Find where the given text appears and provide that cell's center as (x, y) coordinate. 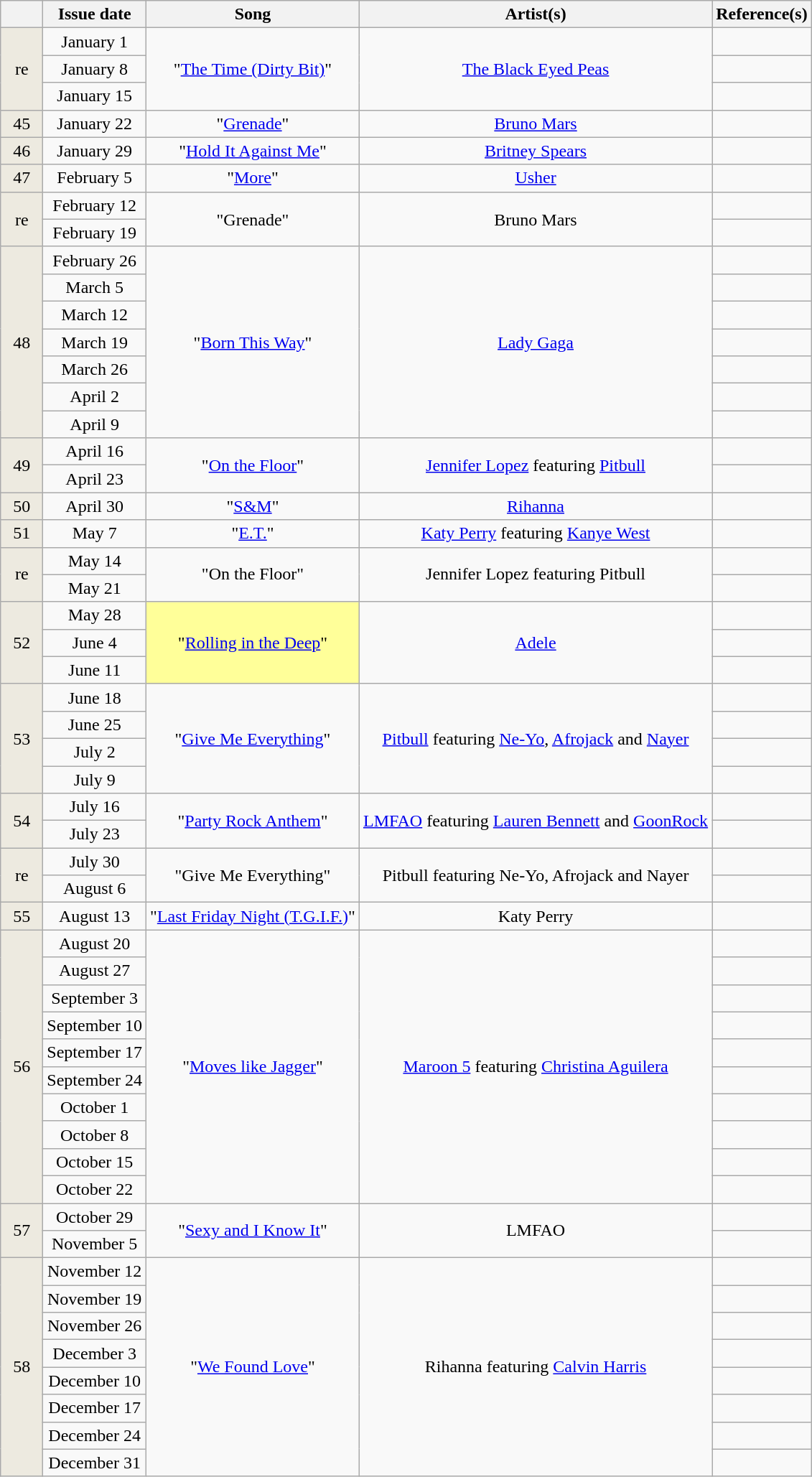
55 (22, 916)
July 30 (95, 862)
October 15 (95, 1162)
October 8 (95, 1134)
July 2 (95, 752)
54 (22, 821)
48 (22, 342)
September 10 (95, 1025)
April 2 (95, 397)
April 16 (95, 452)
September 17 (95, 1053)
April 23 (95, 479)
58 (22, 1367)
January 22 (95, 124)
The Black Eyed Peas (536, 69)
December 31 (95, 1463)
June 25 (95, 724)
46 (22, 151)
January 1 (95, 42)
"Moves like Jagger" (253, 1067)
"E.T." (253, 534)
December 3 (95, 1353)
July 16 (95, 807)
Usher (536, 178)
"Party Rock Anthem" (253, 821)
Lady Gaga (536, 342)
45 (22, 124)
March 19 (95, 343)
February 19 (95, 233)
Song (253, 14)
May 14 (95, 561)
LMFAO featuring Lauren Bennett and GoonRock (536, 821)
Maroon 5 featuring Christina Aguilera (536, 1067)
Britney Spears (536, 151)
April 9 (95, 424)
August 20 (95, 943)
August 27 (95, 971)
March 5 (95, 287)
March 12 (95, 314)
Reference(s) (762, 14)
June 4 (95, 643)
51 (22, 534)
Katy Perry featuring Kanye West (536, 534)
January 15 (95, 96)
"S&M" (253, 506)
June 18 (95, 697)
47 (22, 178)
49 (22, 465)
March 26 (95, 370)
May 7 (95, 534)
October 29 (95, 1217)
"Last Friday Night (T.G.I.F.)" (253, 916)
October 1 (95, 1107)
"Sexy and I Know It" (253, 1231)
"Born This Way" (253, 342)
September 3 (95, 998)
57 (22, 1231)
February 5 (95, 178)
October 22 (95, 1189)
February 12 (95, 205)
February 26 (95, 260)
January 8 (95, 69)
June 11 (95, 670)
"Hold It Against Me" (253, 151)
July 9 (95, 779)
November 26 (95, 1326)
50 (22, 506)
Adele (536, 643)
May 28 (95, 615)
August 6 (95, 889)
December 10 (95, 1381)
December 24 (95, 1435)
Issue date (95, 14)
52 (22, 643)
"Rolling in the Deep" (253, 643)
July 23 (95, 834)
56 (22, 1067)
January 29 (95, 151)
Rihanna featuring Calvin Harris (536, 1367)
LMFAO (536, 1231)
November 12 (95, 1272)
53 (22, 738)
Rihanna (536, 506)
November 5 (95, 1244)
"The Time (Dirty Bit)" (253, 69)
May 21 (95, 588)
April 30 (95, 506)
"We Found Love" (253, 1367)
November 19 (95, 1299)
August 13 (95, 916)
"More" (253, 178)
Artist(s) (536, 14)
September 24 (95, 1080)
Katy Perry (536, 916)
December 17 (95, 1408)
